Pinpoint the cell where the given text exists, returning its [x, y] midpoint coordinate. 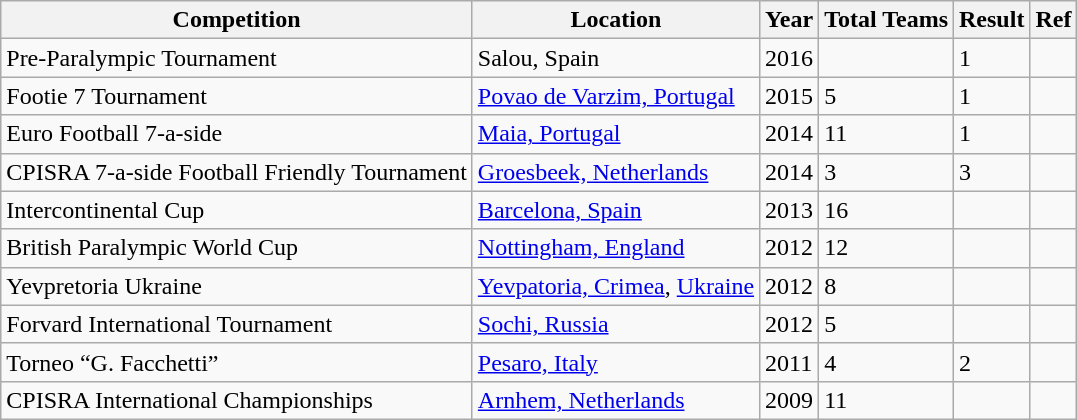
Sochi, Russia [616, 324]
Euro Football 7-a-side [237, 134]
Torneo “G. Facchetti” [237, 362]
Intercontinental Cup [237, 210]
Result [992, 20]
2011 [790, 362]
Footie 7 Tournament [237, 96]
Ref [1054, 20]
2016 [790, 58]
Forvard International Tournament [237, 324]
CPISRA International Championships [237, 400]
2009 [790, 400]
2013 [790, 210]
CPISRA 7-a-side Football Friendly Tournament [237, 172]
Year [790, 20]
Total Teams [886, 20]
Maia, Portugal [616, 134]
Salou, Spain [616, 58]
2 [992, 362]
Groesbeek, Netherlands [616, 172]
8 [886, 286]
16 [886, 210]
Yevpretoria Ukraine [237, 286]
12 [886, 248]
Pre-Paralympic Tournament [237, 58]
Location [616, 20]
Barcelona, Spain [616, 210]
Nottingham, England [616, 248]
Povao de Varzim, Portugal [616, 96]
Yevpatoria, Crimea, Ukraine [616, 286]
Pesaro, Italy [616, 362]
Competition [237, 20]
2015 [790, 96]
4 [886, 362]
Arnhem, Netherlands [616, 400]
British Paralympic World Cup [237, 248]
